Locate the cell with the specified text and output its [X, Y] center coordinate. 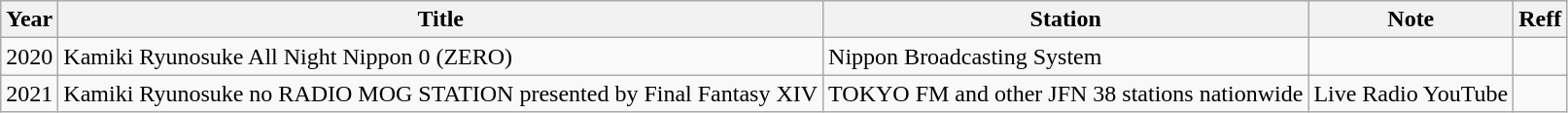
2021 [29, 94]
Kamiki Ryunosuke no RADIO MOG STATION presented by Final Fantasy XIV [441, 94]
Nippon Broadcasting System [1065, 56]
Kamiki Ryunosuke All Night Nippon 0 (ZERO) [441, 56]
Live Radio YouTube [1411, 94]
Title [441, 19]
TOKYO FM and other JFN 38 stations nationwide [1065, 94]
Year [29, 19]
Note [1411, 19]
2020 [29, 56]
Reff [1540, 19]
Station [1065, 19]
